For the text-containing cell, return its midpoint in [x, y] coordinate format. 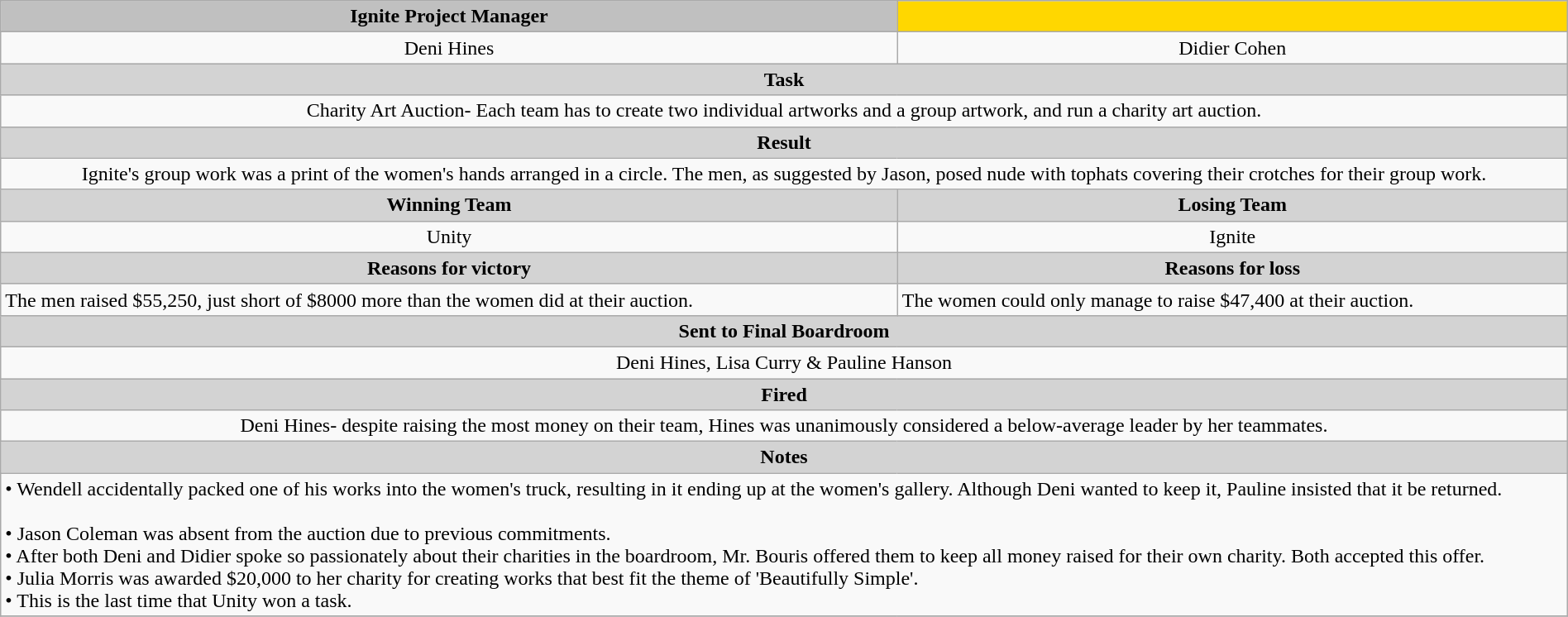
Losing Team [1232, 205]
Result [784, 142]
The men raised $55,250, just short of $8000 more than the women did at their auction. [449, 299]
Reasons for victory [449, 268]
Deni Hines [449, 48]
Winning Team [449, 205]
The women could only manage to raise $47,400 at their auction. [1232, 299]
Ignite [1232, 237]
Sent to Final Boardroom [784, 331]
Fired [784, 395]
Charity Art Auction- Each team has to create two individual artworks and a group artwork, and run a charity art auction. [784, 111]
Didier Cohen [1232, 48]
Deni Hines, Lisa Curry & Pauline Hanson [784, 362]
Task [784, 79]
Deni Hines- despite raising the most money on their team, Hines was unanimously considered a below-average leader by her teammates. [784, 426]
Unity [449, 237]
Notes [784, 457]
Reasons for loss [1232, 268]
Ignite Project Manager [449, 17]
